Scan for the cell matching the given text and deliver its [X, Y] coordinate at center. 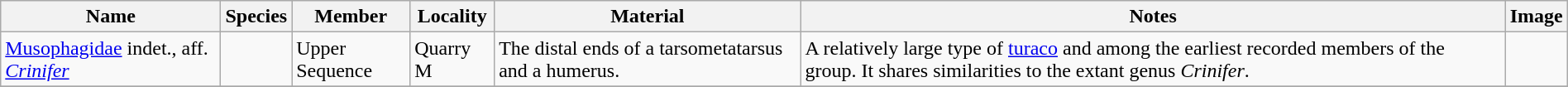
Material [648, 17]
A relatively large type of turaco and among the earliest recorded members of the group. It shares similarities to the extant genus Crinifer. [1153, 60]
Member [351, 17]
Image [1537, 17]
Upper Sequence [351, 60]
The distal ends of a tarsometatarsus and a humerus. [648, 60]
Locality [452, 17]
Quarry M [452, 60]
Notes [1153, 17]
Name [111, 17]
Species [256, 17]
Musophagidae indet., aff. Crinifer [111, 60]
